Return (X, Y) of the center of cell containing provided text 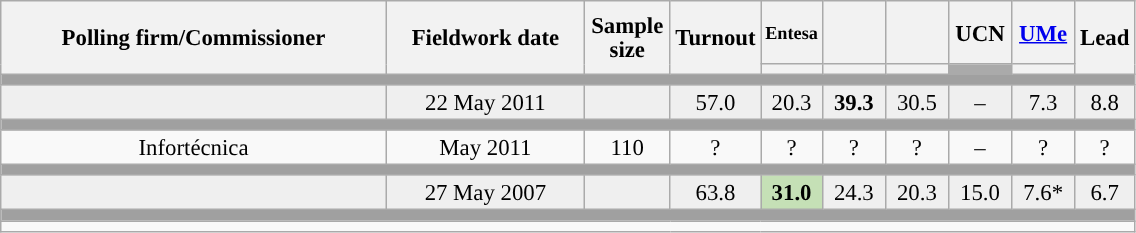
22 May 2011 (485, 102)
Turnout (716, 38)
15.0 (980, 194)
Infortécnica (194, 148)
30.5 (916, 102)
31.0 (792, 194)
8.8 (1105, 102)
27 May 2007 (485, 194)
24.3 (854, 194)
Entesa (792, 32)
63.8 (716, 194)
May 2011 (485, 148)
Lead (1105, 38)
7.6* (1044, 194)
UCN (980, 32)
7.3 (1044, 102)
6.7 (1105, 194)
110 (627, 148)
Sample size (627, 38)
UMe (1044, 32)
39.3 (854, 102)
57.0 (716, 102)
Fieldwork date (485, 38)
Polling firm/Commissioner (194, 38)
